Search for the cell housing the specified text and yield its (X, Y) center coordinate. 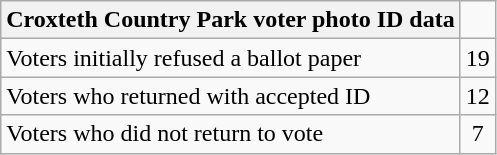
Voters initially refused a ballot paper (230, 58)
12 (478, 96)
7 (478, 134)
Voters who returned with accepted ID (230, 96)
19 (478, 58)
Voters who did not return to vote (230, 134)
Croxteth Country Park voter photo ID data (230, 20)
